Determine the (X, Y) coordinate at the center of the cell enclosing the given text.  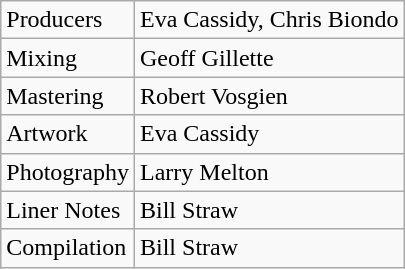
Photography (68, 172)
Eva Cassidy, Chris Biondo (269, 20)
Compilation (68, 248)
Larry Melton (269, 172)
Artwork (68, 134)
Mastering (68, 96)
Robert Vosgien (269, 96)
Geoff Gillette (269, 58)
Liner Notes (68, 210)
Producers (68, 20)
Eva Cassidy (269, 134)
Mixing (68, 58)
